Return [X, Y] of the center of cell containing provided text 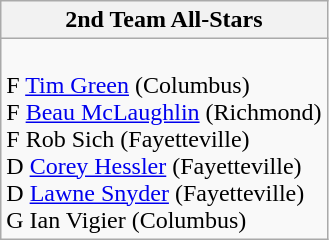
2nd Team All-Stars [164, 20]
